Pinpoint the cell where the given text exists, returning its [X, Y] midpoint coordinate. 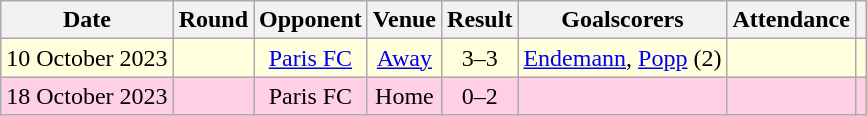
18 October 2023 [87, 96]
Away [404, 58]
Goalscorers [622, 20]
0–2 [480, 96]
Opponent [311, 20]
Venue [404, 20]
Date [87, 20]
Round [213, 20]
10 October 2023 [87, 58]
Result [480, 20]
Attendance [791, 20]
Endemann, Popp (2) [622, 58]
Home [404, 96]
3–3 [480, 58]
